From the cell containing the given text, extract its center point as (x, y) coordinate. 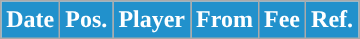
From (225, 20)
Player (152, 20)
Date (30, 20)
Ref. (332, 20)
Fee (282, 20)
Pos. (86, 20)
